Scan for the cell matching the given text and deliver its (x, y) coordinate at center. 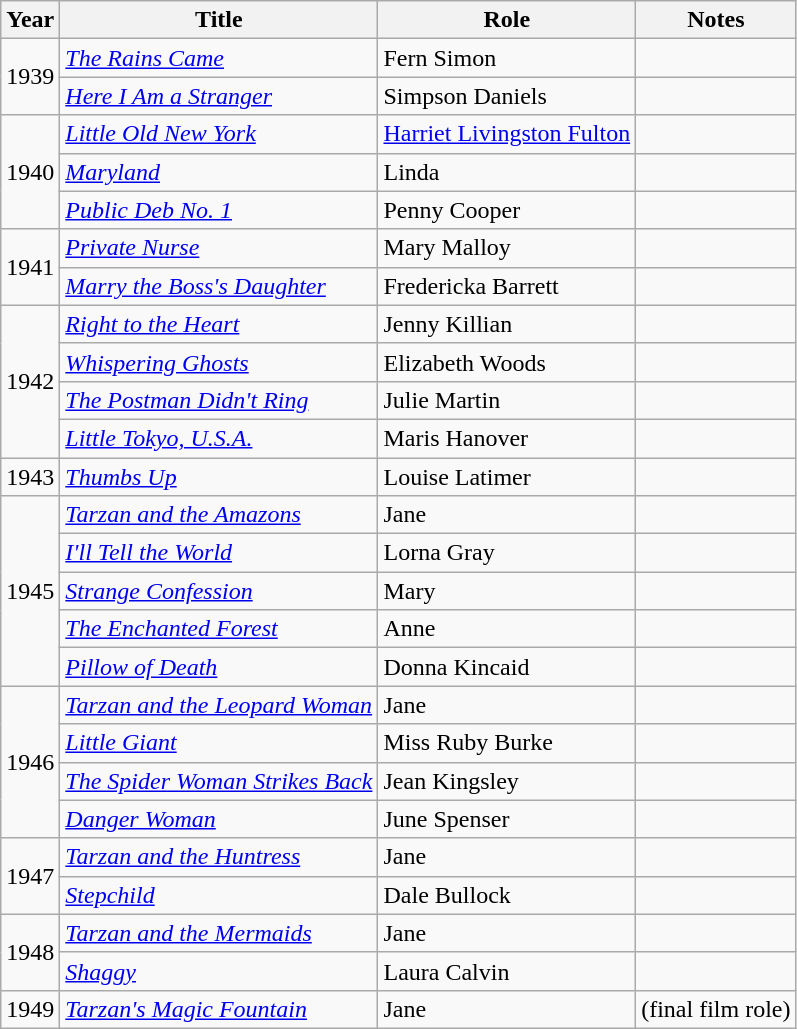
Private Nurse (219, 248)
Jean Kingsley (507, 781)
Strange Confession (219, 591)
Laura Calvin (507, 971)
1939 (30, 77)
1940 (30, 172)
Tarzan and the Leopard Woman (219, 705)
1949 (30, 1009)
1946 (30, 762)
Thumbs Up (219, 477)
June Spenser (507, 819)
Little Old New York (219, 134)
Linda (507, 172)
Julie Martin (507, 400)
Stepchild (219, 895)
Fredericka Barrett (507, 286)
Elizabeth Woods (507, 362)
Simpson Daniels (507, 96)
Tarzan's Magic Fountain (219, 1009)
Miss Ruby Burke (507, 743)
Donna Kincaid (507, 667)
Mary (507, 591)
Little Tokyo, U.S.A. (219, 438)
Here I Am a Stranger (219, 96)
Fern Simon (507, 58)
Danger Woman (219, 819)
Little Giant (219, 743)
Maris Hanover (507, 438)
Tarzan and the Huntress (219, 857)
1942 (30, 381)
1947 (30, 876)
Whispering Ghosts (219, 362)
Public Deb No. 1 (219, 210)
1948 (30, 952)
The Postman Didn't Ring (219, 400)
Year (30, 20)
Penny Cooper (507, 210)
Tarzan and the Mermaids (219, 933)
I'll Tell the World (219, 553)
Jenny Killian (507, 324)
Anne (507, 629)
1943 (30, 477)
The Spider Woman Strikes Back (219, 781)
Lorna Gray (507, 553)
Mary Malloy (507, 248)
Role (507, 20)
Pillow of Death (219, 667)
Shaggy (219, 971)
1941 (30, 267)
Harriet Livingston Fulton (507, 134)
The Enchanted Forest (219, 629)
Notes (716, 20)
1945 (30, 591)
Tarzan and the Amazons (219, 515)
Right to the Heart (219, 324)
Maryland (219, 172)
Title (219, 20)
The Rains Came (219, 58)
(final film role) (716, 1009)
Louise Latimer (507, 477)
Dale Bullock (507, 895)
Marry the Boss's Daughter (219, 286)
